Provide the (X, Y) coordinate of the cell's center where the given text is located.  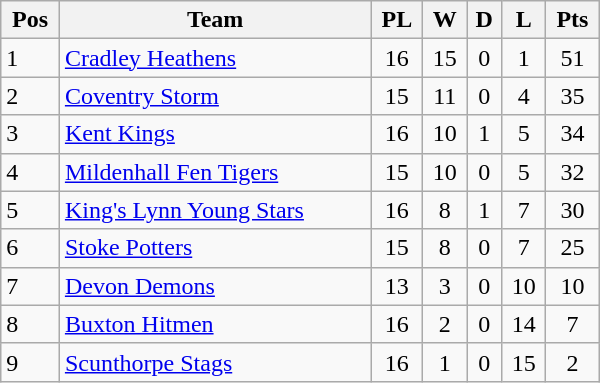
W (445, 20)
6 (30, 248)
14 (524, 324)
Scunthorpe Stags (215, 362)
Cradley Heathens (215, 58)
D (484, 20)
51 (573, 58)
PL (397, 20)
Stoke Potters (215, 248)
King's Lynn Young Stars (215, 210)
13 (397, 286)
25 (573, 248)
9 (30, 362)
Devon Demons (215, 286)
Team (215, 20)
11 (445, 96)
30 (573, 210)
Kent Kings (215, 134)
Mildenhall Fen Tigers (215, 172)
L (524, 20)
Coventry Storm (215, 96)
35 (573, 96)
32 (573, 172)
Pos (30, 20)
34 (573, 134)
Pts (573, 20)
Buxton Hitmen (215, 324)
